Find where the given text appears and provide that cell's center as (x, y) coordinate. 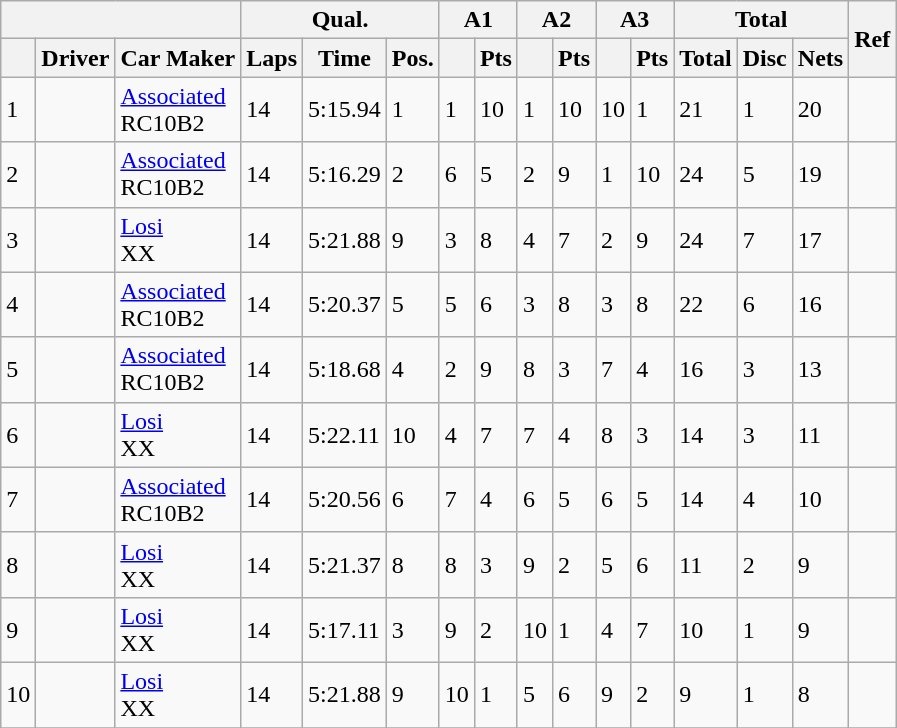
5:15.94 (345, 110)
13 (820, 370)
A3 (635, 20)
20 (820, 110)
Qual. (340, 20)
Disc (764, 58)
5:22.11 (345, 434)
17 (820, 240)
5:21.37 (345, 564)
Ref (872, 39)
Car Maker (178, 58)
A2 (556, 20)
Pos. (412, 58)
Time (345, 58)
19 (820, 174)
5:16.29 (345, 174)
Nets (820, 58)
Driver (76, 58)
5:20.37 (345, 304)
A1 (478, 20)
5:20.56 (345, 500)
21 (706, 110)
5:18.68 (345, 370)
Laps (272, 58)
22 (706, 304)
5:17.11 (345, 630)
